Output the [X, Y] coordinate of the center of the cell containing the given text.  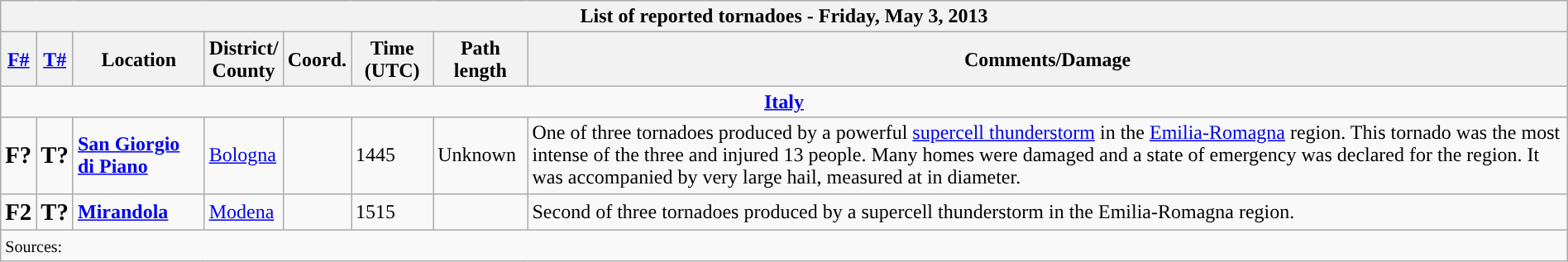
Modena [243, 212]
Path length [480, 60]
District/County [243, 60]
T# [55, 60]
F# [18, 60]
Unknown [480, 155]
Second of three tornadoes produced by a supercell thunderstorm in the Emilia-Romagna region. [1047, 212]
List of reported tornadoes - Friday, May 3, 2013 [784, 17]
Coord. [317, 60]
F2 [18, 212]
F? [18, 155]
Location [139, 60]
Comments/Damage [1047, 60]
Time (UTC) [392, 60]
Bologna [243, 155]
San Giorgio di Piano [139, 155]
Italy [784, 102]
1445 [392, 155]
Sources: [784, 245]
Mirandola [139, 212]
1515 [392, 212]
